Find where the given text appears and provide that cell's center as [X, Y] coordinate. 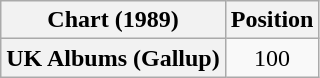
Chart (1989) [113, 20]
100 [272, 58]
Position [272, 20]
UK Albums (Gallup) [113, 58]
